Scan for the cell matching the given text and deliver its [x, y] coordinate at center. 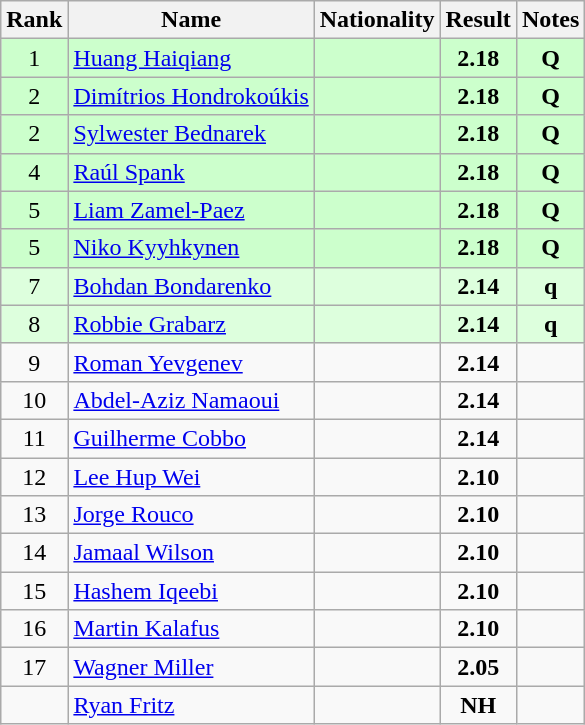
7 [34, 286]
Rank [34, 20]
Raúl Spank [191, 172]
13 [34, 515]
Dimítrios Hondrokoúkis [191, 96]
Jorge Rouco [191, 515]
Nationality [377, 20]
Lee Hup Wei [191, 477]
17 [34, 667]
Result [478, 20]
Wagner Miller [191, 667]
Notes [550, 20]
Martin Kalafus [191, 629]
Huang Haiqiang [191, 58]
10 [34, 400]
11 [34, 438]
Liam Zamel-Paez [191, 210]
Ryan Fritz [191, 705]
Abdel-Aziz Namaoui [191, 400]
Robbie Grabarz [191, 324]
2.05 [478, 667]
12 [34, 477]
Name [191, 20]
9 [34, 362]
Bohdan Bondarenko [191, 286]
NH [478, 705]
8 [34, 324]
Guilherme Cobbo [191, 438]
16 [34, 629]
Sylwester Bednarek [191, 134]
Hashem Iqeebi [191, 591]
Roman Yevgenev [191, 362]
4 [34, 172]
Jamaal Wilson [191, 553]
Niko Kyyhkynen [191, 248]
1 [34, 58]
14 [34, 553]
15 [34, 591]
